Return the [x, y] coordinate for the center point of the cell that contains the specified text.  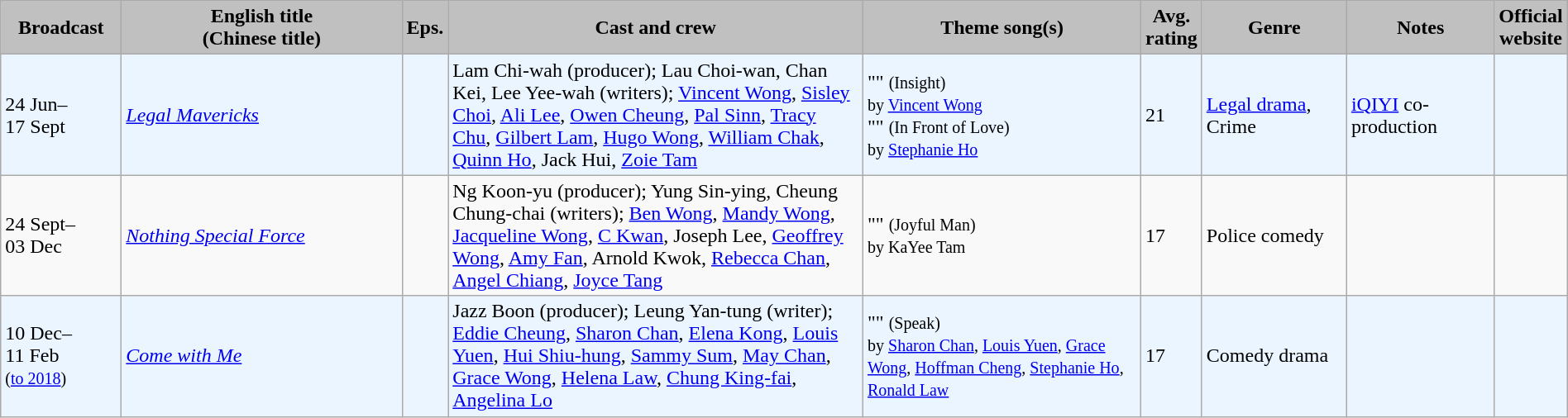
24 Jun–17 Sept [61, 115]
Notes [1420, 28]
21 [1172, 115]
Legal drama, Crime [1274, 115]
"" (Insight)by Vincent Wong"" (In Front of Love)by Stephanie Ho [1002, 115]
Genre [1274, 28]
"" (Speak)by Sharon Chan, Louis Yuen, Grace Wong, Hoffman Cheng, Stephanie Ho, Ronald Law [1002, 356]
Eps. [425, 28]
Cast and crew [656, 28]
Broadcast [61, 28]
Nothing Special Force [261, 235]
"" (Joyful Man)by KaYee Tam [1002, 235]
English title (Chinese title) [261, 28]
Legal Mavericks [261, 115]
Official website [1531, 28]
10 Dec–11 Feb(to 2018) [61, 356]
24 Sept–03 Dec [61, 235]
Police comedy [1274, 235]
Theme song(s) [1002, 28]
iQIYI co-production [1420, 115]
Avg. rating [1172, 28]
Comedy drama [1274, 356]
Come with Me [261, 356]
